Locate the cell with the specified text and output its (X, Y) center coordinate. 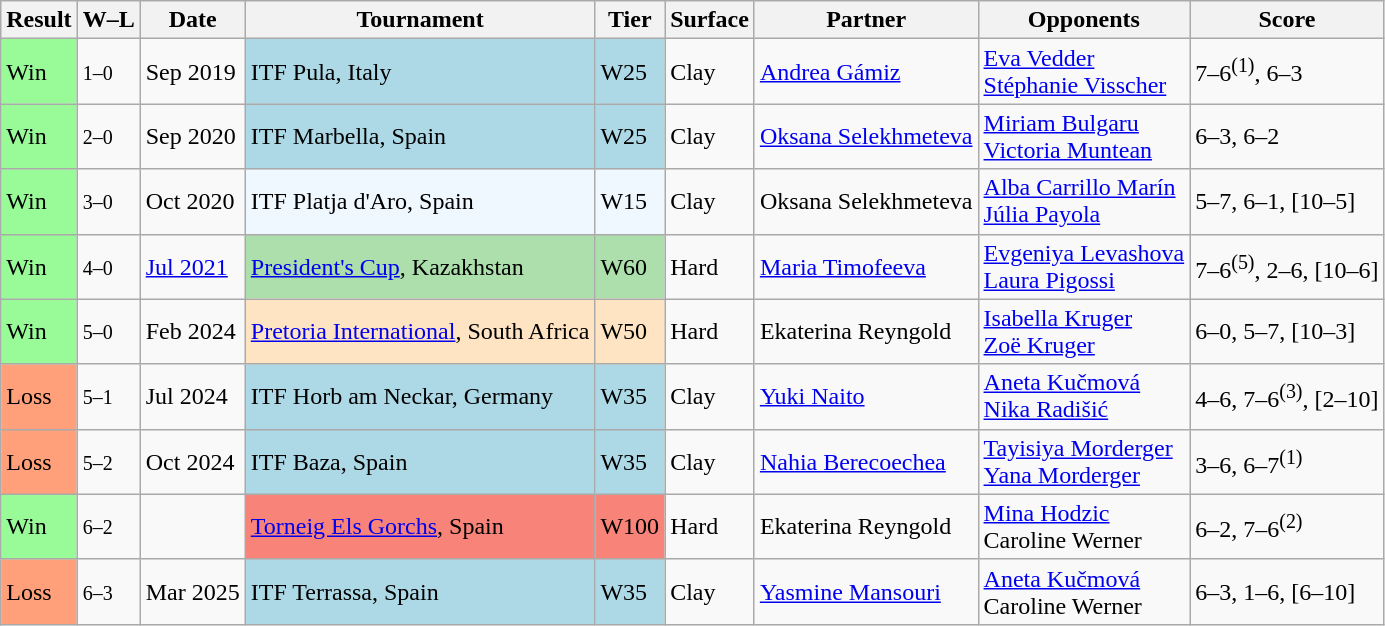
Jul 2021 (192, 266)
ITF Pula, Italy (420, 72)
Tayisiya Morderger Yana Morderger (1084, 462)
Mina Hodzic Caroline Werner (1084, 526)
Sep 2019 (192, 72)
W100 (630, 526)
6–2, 7–6(2) (1287, 526)
Aneta Kučmová Caroline Werner (1084, 592)
6–3, 6–2 (1287, 136)
Torneig Els Gorchs, Spain (420, 526)
Date (192, 20)
4–6, 7–6(3), [2–10] (1287, 396)
Sep 2020 (192, 136)
5–7, 6–1, [10–5] (1287, 202)
W50 (630, 332)
Oct 2020 (192, 202)
1–0 (108, 72)
5–2 (108, 462)
Result (39, 20)
Opponents (1084, 20)
5–0 (108, 332)
W15 (630, 202)
Yasmine Mansouri (866, 592)
2–0 (108, 136)
7–6(5), 2–6, [10–6] (1287, 266)
Jul 2024 (192, 396)
Oct 2024 (192, 462)
ITF Marbella, Spain (420, 136)
Mar 2025 (192, 592)
7–6(1), 6–3 (1287, 72)
4–0 (108, 266)
ITF Baza, Spain (420, 462)
5–1 (108, 396)
Maria Timofeeva (866, 266)
Partner (866, 20)
Eva Vedder Stéphanie Visscher (1084, 72)
Feb 2024 (192, 332)
6–0, 5–7, [10–3] (1287, 332)
Score (1287, 20)
Tournament (420, 20)
Aneta Kučmová Nika Radišić (1084, 396)
3–0 (108, 202)
Alba Carrillo Marín Júlia Payola (1084, 202)
Isabella Kruger Zoë Kruger (1084, 332)
W60 (630, 266)
3–6, 6–7(1) (1287, 462)
Tier (630, 20)
Pretoria International, South Africa (420, 332)
Surface (710, 20)
Miriam Bulgaru Victoria Muntean (1084, 136)
Nahia Berecoechea (866, 462)
ITF Horb am Neckar, Germany (420, 396)
W–L (108, 20)
6–2 (108, 526)
Andrea Gámiz (866, 72)
ITF Terrassa, Spain (420, 592)
6–3 (108, 592)
President's Cup, Kazakhstan (420, 266)
Evgeniya Levashova Laura Pigossi (1084, 266)
6–3, 1–6, [6–10] (1287, 592)
ITF Platja d'Aro, Spain (420, 202)
Yuki Naito (866, 396)
